Return the (x, y) coordinate for the center point of the cell that contains the specified text.  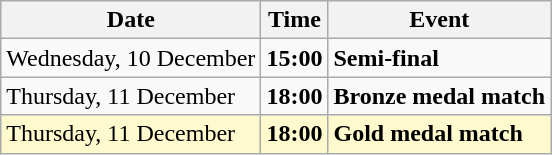
15:00 (294, 58)
Event (440, 20)
Bronze medal match (440, 96)
Date (131, 20)
Time (294, 20)
Gold medal match (440, 134)
Semi-final (440, 58)
Wednesday, 10 December (131, 58)
